Output the (x, y) coordinate of the center of the cell containing the given text.  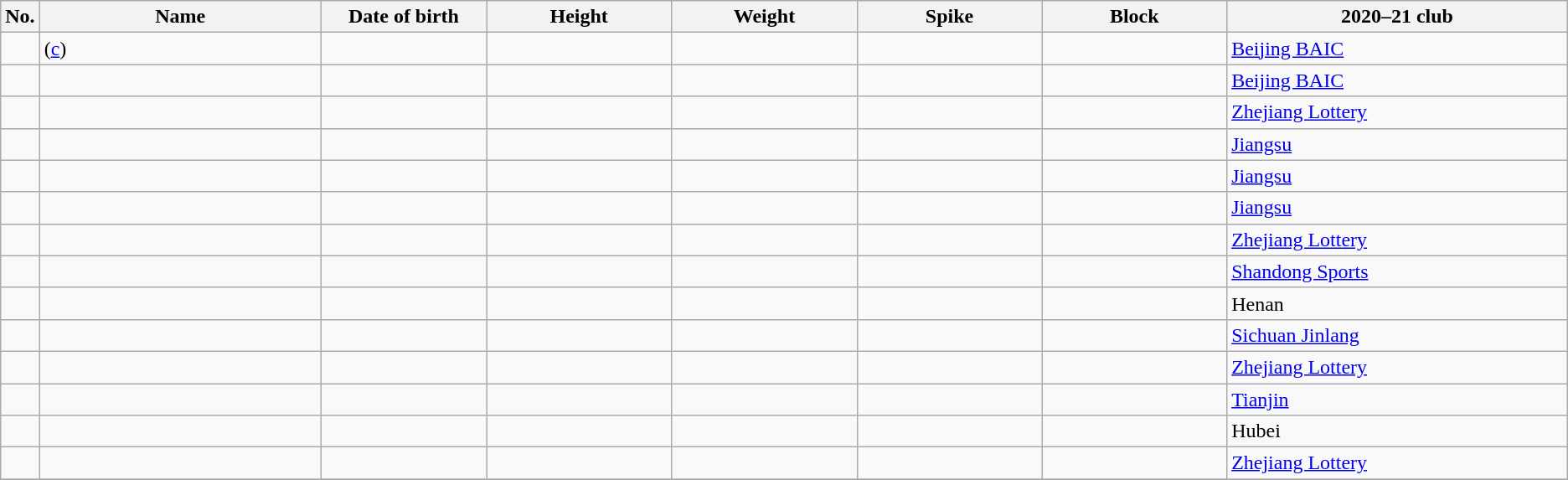
Height (580, 17)
Henan (1397, 303)
Name (180, 17)
2020–21 club (1397, 17)
Sichuan Jinlang (1397, 335)
(c) (180, 49)
No. (20, 17)
Shandong Sports (1397, 271)
Weight (764, 17)
Date of birth (404, 17)
Hubei (1397, 431)
Block (1134, 17)
Tianjin (1397, 400)
Spike (950, 17)
